Locate the cell with the specified text and output its (X, Y) center coordinate. 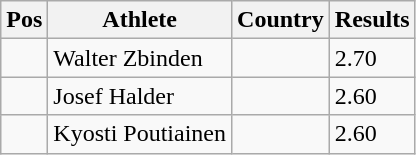
2.70 (372, 58)
Pos (24, 20)
Kyosti Poutiainen (140, 134)
Results (372, 20)
Athlete (140, 20)
Walter Zbinden (140, 58)
Josef Halder (140, 96)
Country (281, 20)
